Scan for the cell matching the given text and deliver its (X, Y) coordinate at center. 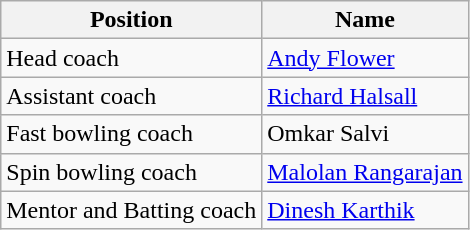
Assistant coach (132, 96)
Andy Flower (365, 58)
Fast bowling coach (132, 134)
Spin bowling coach (132, 172)
Omkar Salvi (365, 134)
Position (132, 20)
Malolan Rangarajan (365, 172)
Head coach (132, 58)
Dinesh Karthik (365, 210)
Name (365, 20)
Mentor and Batting coach (132, 210)
Richard Halsall (365, 96)
